Return [x, y] of the center of cell containing provided text 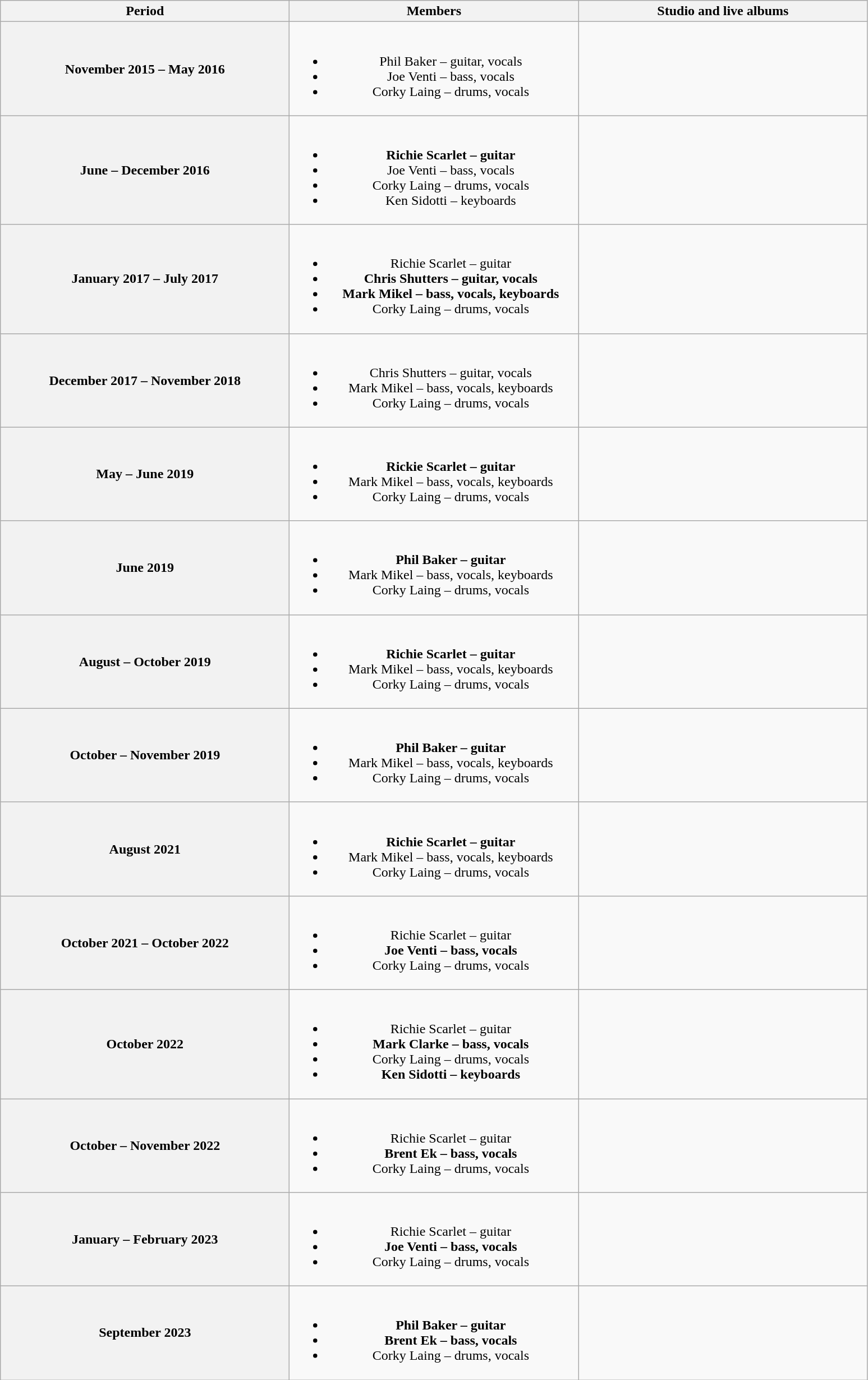
August – October 2019 [145, 661]
September 2023 [145, 1333]
January 2017 – July 2017 [145, 279]
Richie Scarlet – guitarJoe Venti – bass, vocalsCorky Laing – drums, vocalsKen Sidotti – keyboards [434, 170]
May – June 2019 [145, 474]
June – December 2016 [145, 170]
Phil Baker – guitar, vocalsJoe Venti – bass, vocalsCorky Laing – drums, vocals [434, 68]
Richie Scarlet – guitarChris Shutters – guitar, vocalsMark Mikel – bass, vocals, keyboardsCorky Laing – drums, vocals [434, 279]
Studio and live albums [723, 11]
Members [434, 11]
December 2017 – November 2018 [145, 380]
October 2021 – October 2022 [145, 943]
November 2015 – May 2016 [145, 68]
August 2021 [145, 849]
Richie Scarlet – guitarMark Clarke – bass, vocalsCorky Laing – drums, vocalsKen Sidotti – keyboards [434, 1044]
June 2019 [145, 568]
January – February 2023 [145, 1239]
Chris Shutters – guitar, vocalsMark Mikel – bass, vocals, keyboardsCorky Laing – drums, vocals [434, 380]
October 2022 [145, 1044]
Phil Baker – guitarBrent Ek – bass, vocalsCorky Laing – drums, vocals [434, 1333]
October – November 2022 [145, 1146]
October – November 2019 [145, 755]
Rickie Scarlet – guitarMark Mikel – bass, vocals, keyboardsCorky Laing – drums, vocals [434, 474]
Period [145, 11]
Richie Scarlet – guitarBrent Ek – bass, vocalsCorky Laing – drums, vocals [434, 1146]
